Find where the given text appears and provide that cell's center as (X, Y) coordinate. 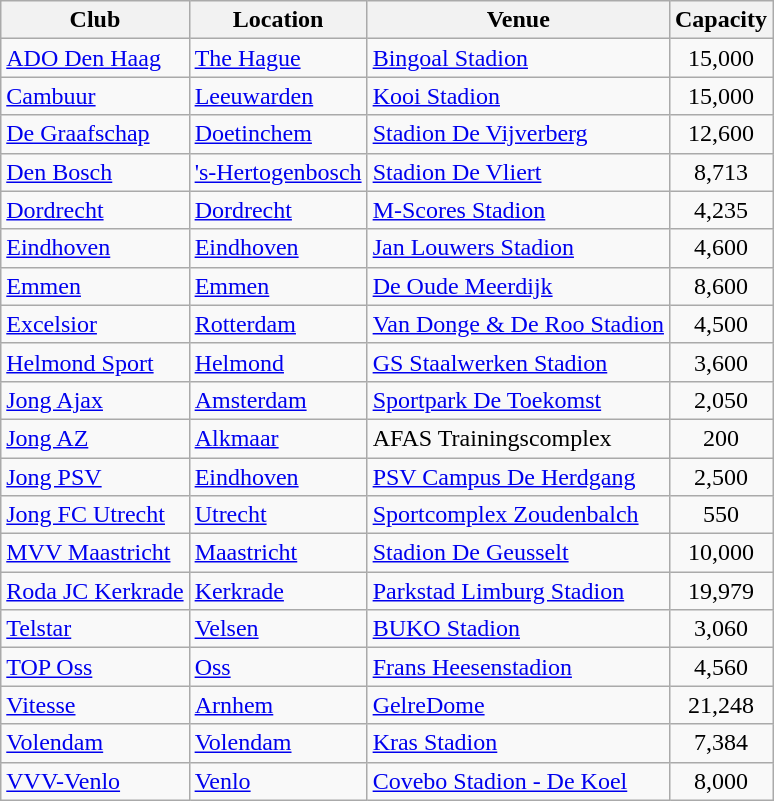
21,248 (720, 705)
Kooi Stadion (518, 96)
4,560 (720, 667)
Helmond Sport (95, 362)
's-Hertogenbosch (278, 172)
Roda JC Kerkrade (95, 591)
Arnhem (278, 705)
GelreDome (518, 705)
PSV Campus De Herdgang (518, 477)
200 (720, 438)
Frans Heesenstadion (518, 667)
3,600 (720, 362)
BUKO Stadion (518, 629)
8,713 (720, 172)
Utrecht (278, 515)
Jong AZ (95, 438)
TOP Oss (95, 667)
19,979 (720, 591)
Stadion De Vliert (518, 172)
Venlo (278, 781)
ADO Den Haag (95, 58)
Alkmaar (278, 438)
3,060 (720, 629)
AFAS Trainingscomplex (518, 438)
Leeuwarden (278, 96)
Vitesse (95, 705)
Capacity (720, 20)
Jan Louwers Stadion (518, 248)
De Oude Meerdijk (518, 286)
4,235 (720, 210)
Parkstad Limburg Stadion (518, 591)
Club (95, 20)
Doetinchem (278, 134)
The Hague (278, 58)
Rotterdam (278, 324)
Van Donge & De Roo Stadion (518, 324)
Bingoal Stadion (518, 58)
2,500 (720, 477)
550 (720, 515)
Jong Ajax (95, 400)
Velsen (278, 629)
2,050 (720, 400)
Jong PSV (95, 477)
Cambuur (95, 96)
8,600 (720, 286)
10,000 (720, 553)
Oss (278, 667)
4,600 (720, 248)
4,500 (720, 324)
De Graafschap (95, 134)
Venue (518, 20)
Stadion De Geusselt (518, 553)
Kras Stadion (518, 743)
Kerkrade (278, 591)
12,600 (720, 134)
MVV Maastricht (95, 553)
Sportpark De Toekomst (518, 400)
Jong FC Utrecht (95, 515)
8,000 (720, 781)
Sportcomplex Zoudenbalch (518, 515)
Amsterdam (278, 400)
Den Bosch (95, 172)
Excelsior (95, 324)
7,384 (720, 743)
Location (278, 20)
M-Scores Stadion (518, 210)
Covebo Stadion - De Koel (518, 781)
VVV-Venlo (95, 781)
Telstar (95, 629)
Helmond (278, 362)
Maastricht (278, 553)
GS Staalwerken Stadion (518, 362)
Stadion De Vijverberg (518, 134)
